Output the [X, Y] coordinate of the center of the cell containing the given text.  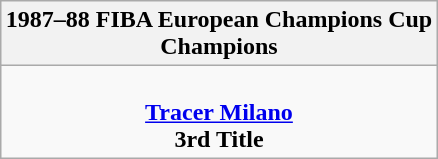
Tracer Milano 3rd Title [218, 112]
1987–88 FIBA European Champions CupChampions [218, 34]
